Extract the (x, y) coordinate from the center of the cell holding the provided text.  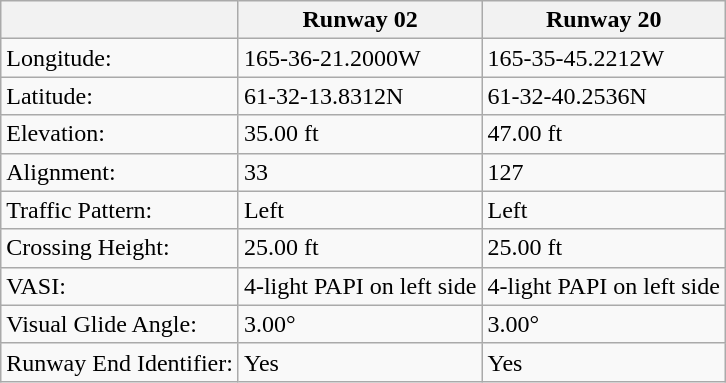
Runway 02 (360, 20)
127 (604, 172)
61-32-13.8312N (360, 96)
61-32-40.2536N (604, 96)
Runway 20 (604, 20)
Alignment: (120, 172)
Latitude: (120, 96)
VASI: (120, 286)
Elevation: (120, 134)
Crossing Height: (120, 248)
Longitude: (120, 58)
Runway End Identifier: (120, 362)
35.00 ft (360, 134)
Traffic Pattern: (120, 210)
165-36-21.2000W (360, 58)
47.00 ft (604, 134)
165-35-45.2212W (604, 58)
33 (360, 172)
Visual Glide Angle: (120, 324)
